Capture the cell that displays the provided text and extract its (X, Y) central coordinate. 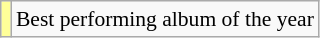
Best performing album of the year (165, 19)
